Scan for the cell matching the given text and deliver its (x, y) coordinate at center. 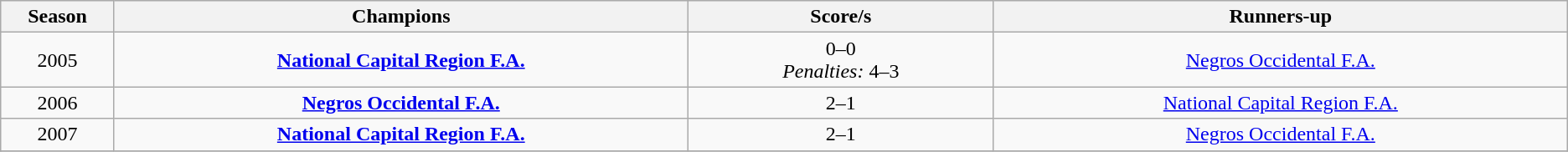
Score/s (841, 17)
2006 (58, 103)
Champions (400, 17)
0–0Penalties: 4–3 (841, 60)
2005 (58, 60)
Runners-up (1280, 17)
Season (58, 17)
2007 (58, 134)
